For the text-containing cell, return its midpoint in [x, y] coordinate format. 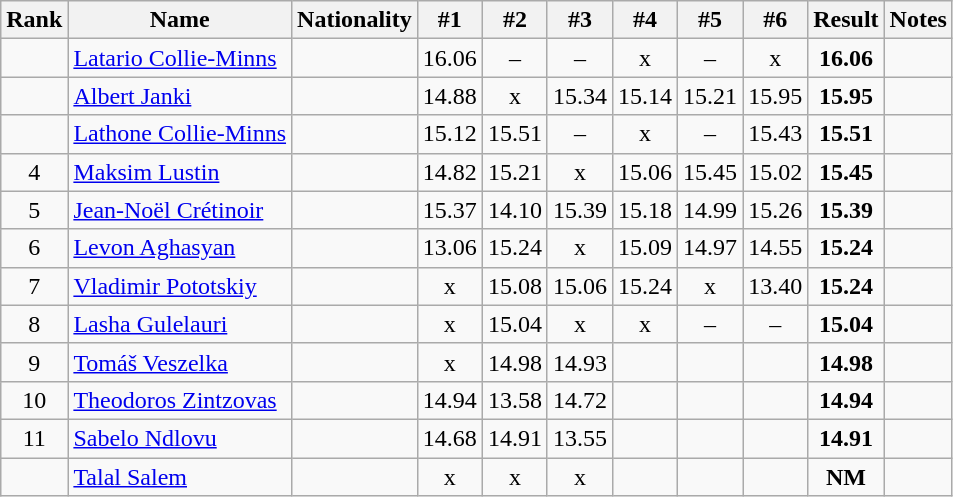
#2 [514, 20]
14.93 [580, 362]
Levon Aghasyan [180, 248]
10 [34, 400]
Albert Janki [180, 96]
15.08 [514, 286]
15.26 [776, 210]
#5 [710, 20]
15.12 [450, 134]
5 [34, 210]
13.55 [580, 438]
Lasha Gulelauri [180, 324]
14.72 [580, 400]
13.06 [450, 248]
Lathone Collie-Minns [180, 134]
#4 [644, 20]
9 [34, 362]
14.10 [514, 210]
13.58 [514, 400]
15.09 [644, 248]
15.43 [776, 134]
Tomáš Veszelka [180, 362]
15.14 [644, 96]
Maksim Lustin [180, 172]
Theodoros Zintzovas [180, 400]
Jean-Noël Crétinoir [180, 210]
Name [180, 20]
8 [34, 324]
14.82 [450, 172]
4 [34, 172]
Nationality [355, 20]
Result [846, 20]
15.34 [580, 96]
14.55 [776, 248]
Rank [34, 20]
Latario Collie-Minns [180, 58]
Talal Salem [180, 477]
15.02 [776, 172]
11 [34, 438]
15.18 [644, 210]
15.37 [450, 210]
#6 [776, 20]
14.99 [710, 210]
6 [34, 248]
14.88 [450, 96]
14.97 [710, 248]
Vladimir Pototskiy [180, 286]
#1 [450, 20]
13.40 [776, 286]
NM [846, 477]
#3 [580, 20]
Sabelo Ndlovu [180, 438]
14.68 [450, 438]
7 [34, 286]
Notes [918, 20]
